Capture the cell that displays the provided text and extract its (X, Y) central coordinate. 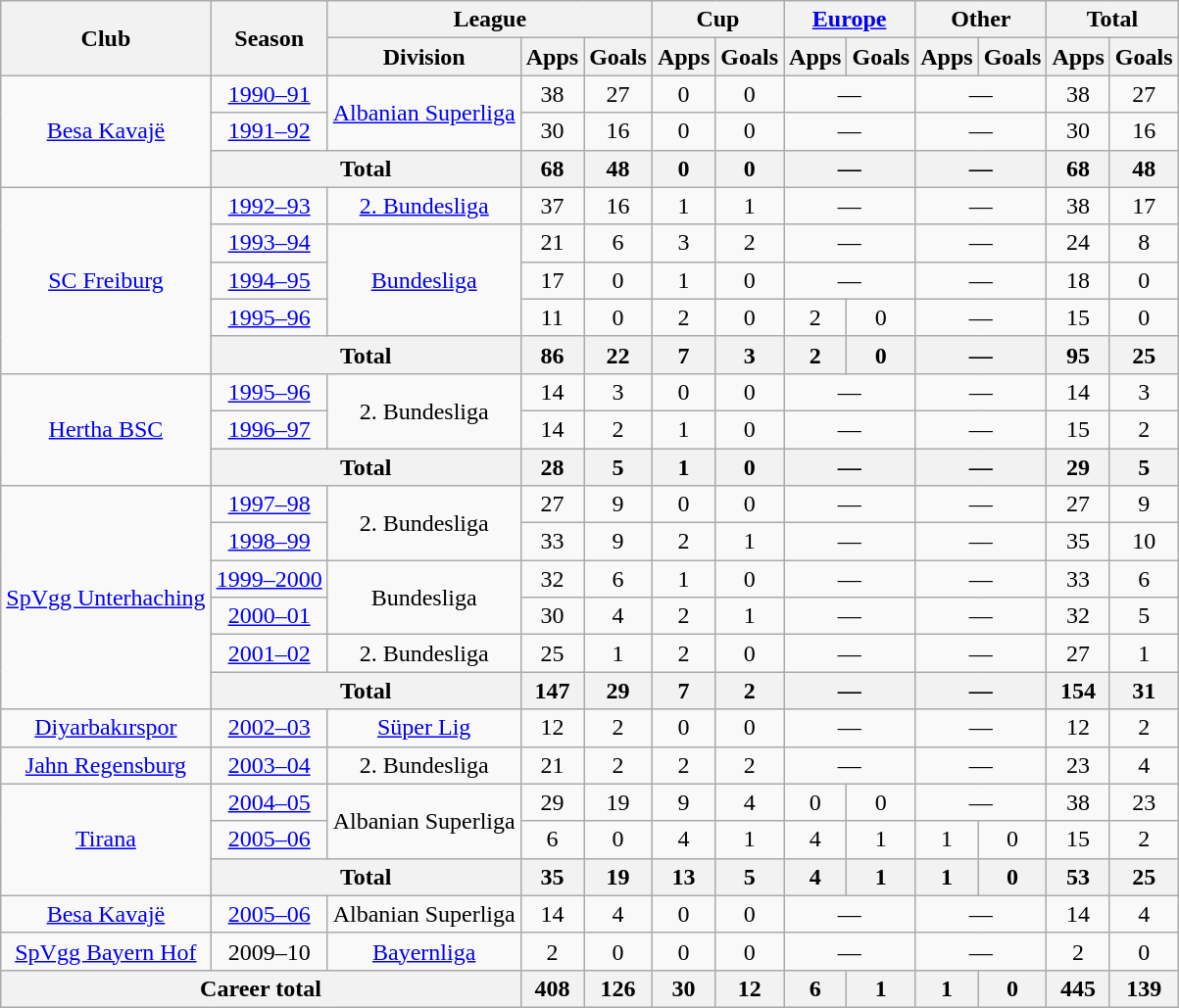
Bayernliga (423, 951)
League (490, 20)
1996–97 (269, 429)
2004–05 (269, 802)
Jahn Regensburg (106, 765)
18 (1078, 280)
53 (1078, 877)
Tirana (106, 840)
1991–92 (269, 131)
2003–04 (269, 765)
95 (1078, 355)
28 (552, 467)
408 (552, 988)
SpVgg Unterhaching (106, 598)
31 (1144, 691)
86 (552, 355)
SpVgg Bayern Hof (106, 951)
2001–02 (269, 653)
24 (1078, 243)
10 (1144, 542)
13 (683, 877)
154 (1078, 691)
Cup (717, 20)
1999–2000 (269, 579)
2009–10 (269, 951)
1990–91 (269, 94)
Division (423, 57)
2002–03 (269, 728)
1992–93 (269, 206)
Europe (850, 20)
139 (1144, 988)
Hertha BSC (106, 429)
Career total (261, 988)
Other (981, 20)
Season (269, 38)
22 (618, 355)
147 (552, 691)
8 (1144, 243)
SC Freiburg (106, 280)
Diyarbakırspor (106, 728)
Club (106, 38)
11 (552, 317)
1994–95 (269, 280)
1997–98 (269, 504)
1998–99 (269, 542)
445 (1078, 988)
Süper Lig (423, 728)
2000–01 (269, 616)
37 (552, 206)
1993–94 (269, 243)
126 (618, 988)
